Return the [x, y] coordinate for the center point of the cell that contains the specified text.  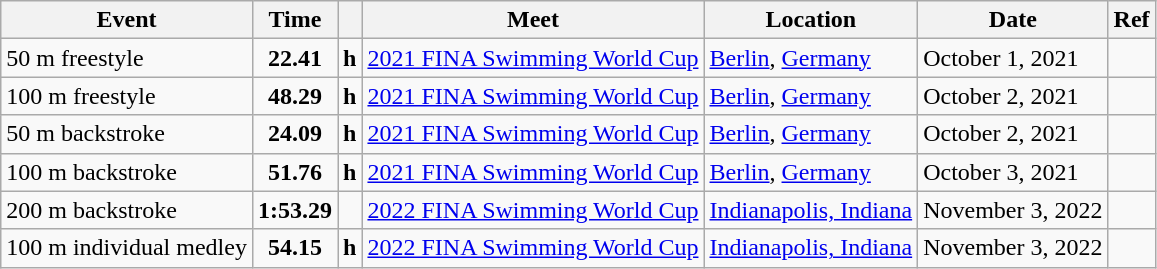
Ref [1132, 20]
54.15 [294, 248]
200 m backstroke [127, 210]
22.41 [294, 58]
100 m individual medley [127, 248]
100 m freestyle [127, 96]
50 m backstroke [127, 134]
51.76 [294, 172]
Meet [533, 20]
October 3, 2021 [1013, 172]
Location [811, 20]
Date [1013, 20]
24.09 [294, 134]
48.29 [294, 96]
Time [294, 20]
1:53.29 [294, 210]
October 1, 2021 [1013, 58]
100 m backstroke [127, 172]
Event [127, 20]
50 m freestyle [127, 58]
